For the text-containing cell, return its midpoint in [x, y] coordinate format. 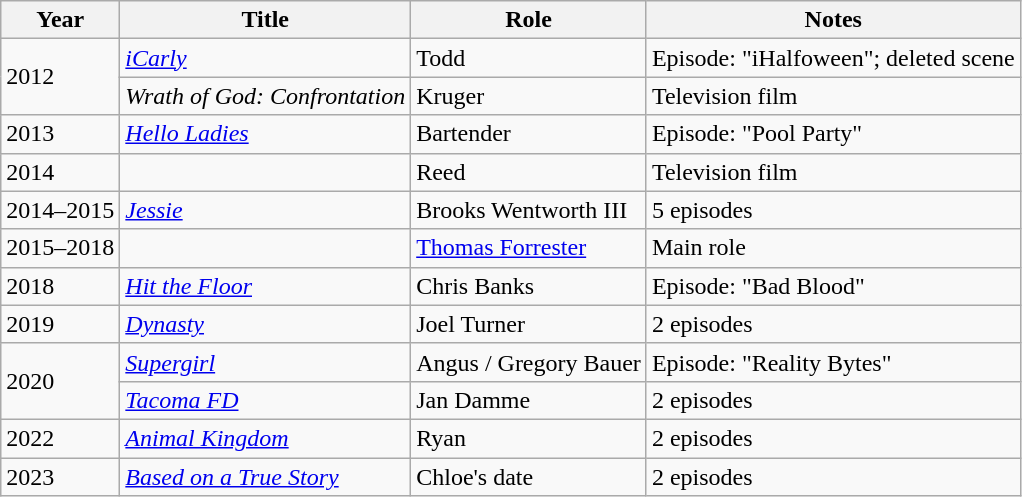
Joel Turner [529, 324]
Ryan [529, 438]
2020 [60, 381]
2014 [60, 172]
Angus / Gregory Bauer [529, 362]
Hit the Floor [266, 286]
Supergirl [266, 362]
Role [529, 20]
Episode: "Bad Blood" [833, 286]
Brooks Wentworth III [529, 210]
Notes [833, 20]
5 episodes [833, 210]
Kruger [529, 96]
Chloe's date [529, 477]
Wrath of God: Confrontation [266, 96]
Hello Ladies [266, 134]
2014–2015 [60, 210]
Bartender [529, 134]
2018 [60, 286]
Episode: "Reality Bytes" [833, 362]
Thomas Forrester [529, 248]
Todd [529, 58]
Jessie [266, 210]
Jan Damme [529, 400]
Title [266, 20]
Reed [529, 172]
2019 [60, 324]
2015–2018 [60, 248]
Animal Kingdom [266, 438]
Chris Banks [529, 286]
Episode: "iHalfoween"; deleted scene [833, 58]
2023 [60, 477]
2022 [60, 438]
iCarly [266, 58]
Tacoma FD [266, 400]
Based on a True Story [266, 477]
Episode: "Pool Party" [833, 134]
2012 [60, 77]
Main role [833, 248]
Dynasty [266, 324]
Year [60, 20]
2013 [60, 134]
